Search for the cell housing the specified text and yield its (x, y) center coordinate. 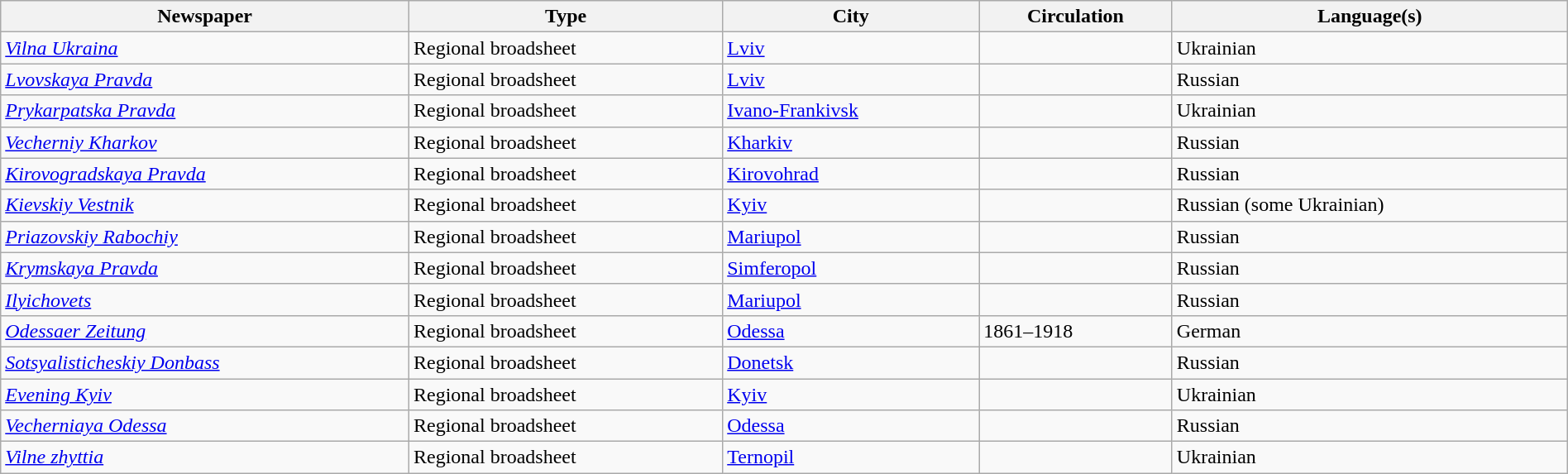
Russian (some Ukrainian) (1370, 205)
German (1370, 331)
Kharkiv (851, 142)
Ivano-Frankivsk (851, 111)
Vecherniy Kharkov (205, 142)
Odessaer Zeitung (205, 331)
Kirovohrad (851, 174)
Lvovskaya Pravda (205, 79)
Vilne zhyttia (205, 457)
Language(s) (1370, 17)
Priazovskiy Rabochiy (205, 237)
Vilna Ukraina (205, 48)
Prykarpatska Pravda (205, 111)
Newspaper (205, 17)
Krymskaya Pravda (205, 268)
Circulation (1076, 17)
Evening Kyiv (205, 395)
Vecherniaya Odessa (205, 426)
City (851, 17)
Simferopol (851, 268)
Donetsk (851, 362)
Ternopil (851, 457)
Sotsyalisticheskiy Donbass (205, 362)
Kievskiy Vestnik (205, 205)
Kirovogradskaya Pravda (205, 174)
1861–1918 (1076, 331)
Type (566, 17)
Ilyichovets (205, 299)
